Extract the (X, Y) coordinate from the center of the cell holding the provided text.  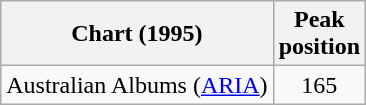
165 (319, 85)
Peakposition (319, 34)
Chart (1995) (137, 34)
Australian Albums (ARIA) (137, 85)
